Find where the given text appears and provide that cell's center as (x, y) coordinate. 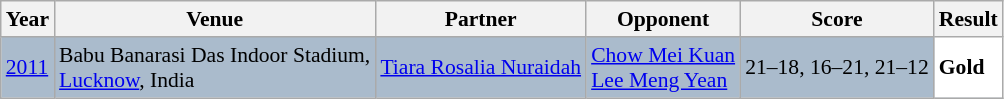
Chow Mei Kuan Lee Meng Yean (663, 68)
Result (968, 19)
Year (28, 19)
Score (837, 19)
Venue (214, 19)
21–18, 16–21, 21–12 (837, 68)
Babu Banarasi Das Indoor Stadium,Lucknow, India (214, 68)
Partner (480, 19)
Opponent (663, 19)
2011 (28, 68)
Tiara Rosalia Nuraidah (480, 68)
Gold (968, 68)
